Extract the [x, y] coordinate from the center of the cell holding the provided text.  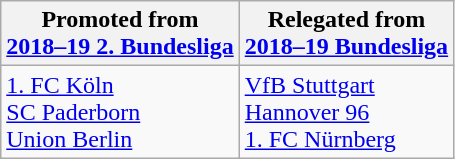
1. FC KölnSC PaderbornUnion Berlin [120, 112]
VfB StuttgartHannover 961. FC Nürnberg [346, 112]
Relegated from2018–19 Bundesliga [346, 34]
Promoted from2018–19 2. Bundesliga [120, 34]
